Identify which cell holds the provided text, then report its (X, Y) central coordinate. 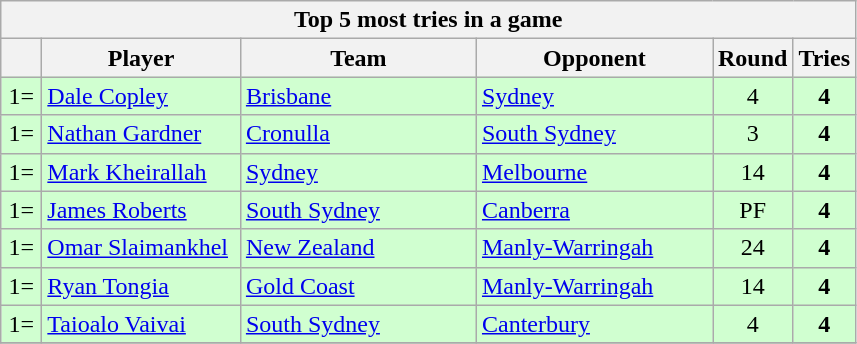
Brisbane (358, 96)
Round (752, 58)
Nathan Gardner (142, 134)
24 (752, 248)
Top 5 most tries in a game (428, 20)
New Zealand (358, 248)
Taioalo Vaivai (142, 324)
James Roberts (142, 210)
Canberra (594, 210)
Opponent (594, 58)
Gold Coast (358, 286)
3 (752, 134)
Team (358, 58)
Canterbury (594, 324)
PF (752, 210)
Mark Kheirallah (142, 172)
Melbourne (594, 172)
Dale Copley (142, 96)
Ryan Tongia (142, 286)
Tries (824, 58)
Omar Slaimankhel (142, 248)
Player (142, 58)
Cronulla (358, 134)
